Detect which cell encompasses the target text, then output its [X, Y] center coordinate. 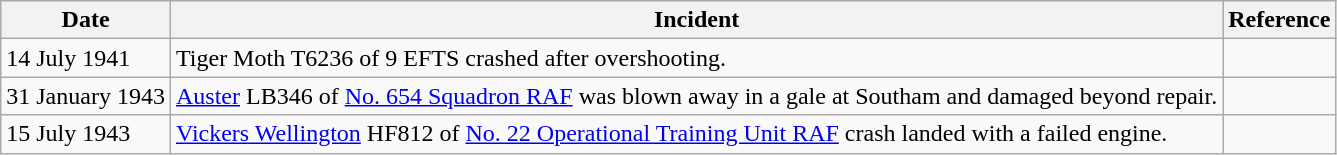
Tiger Moth T6236 of 9 EFTS crashed after overshooting. [696, 58]
Reference [1280, 20]
15 July 1943 [86, 134]
Vickers Wellington HF812 of No. 22 Operational Training Unit RAF crash landed with a failed engine. [696, 134]
Auster LB346 of No. 654 Squadron RAF was blown away in a gale at Southam and damaged beyond repair. [696, 96]
31 January 1943 [86, 96]
Incident [696, 20]
14 July 1941 [86, 58]
Date [86, 20]
